Return (X, Y) of the center of cell containing provided text 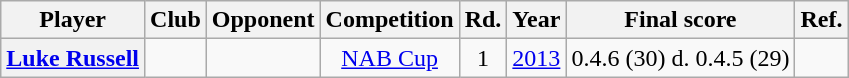
Rd. (483, 20)
Final score (680, 20)
2013 (536, 58)
Club (176, 20)
Player (73, 20)
0.4.6 (30) d. 0.4.5 (29) (680, 58)
Ref. (822, 20)
Competition (390, 20)
1 (483, 58)
NAB Cup (390, 58)
Opponent (263, 20)
Year (536, 20)
Luke Russell (73, 58)
